Pinpoint the cell where the given text exists, returning its [X, Y] midpoint coordinate. 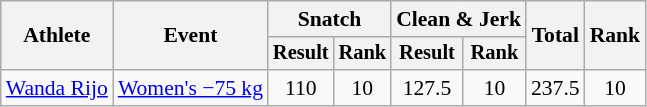
Women's −75 kg [190, 88]
Clean & Jerk [458, 19]
Snatch [330, 19]
110 [301, 88]
Wanda Rijo [57, 88]
237.5 [556, 88]
Athlete [57, 36]
Event [190, 36]
127.5 [427, 88]
Total [556, 36]
